Detect which cell encompasses the target text, then output its (x, y) center coordinate. 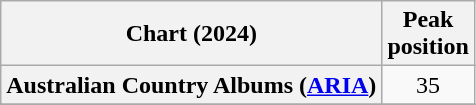
35 (428, 85)
Chart (2024) (192, 34)
Peakposition (428, 34)
Australian Country Albums (ARIA) (192, 85)
